Return the (x, y) coordinate for the center point of the cell that contains the specified text.  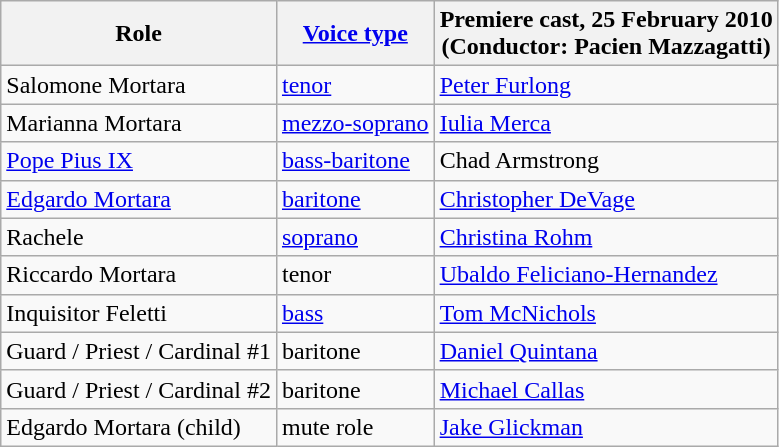
Rachele (139, 237)
mute role (355, 427)
Salomone Mortara (139, 85)
Christina Rohm (606, 237)
soprano (355, 237)
Inquisitor Feletti (139, 313)
Daniel Quintana (606, 351)
Chad Armstrong (606, 161)
Marianna Mortara (139, 123)
Guard / Priest / Cardinal #2 (139, 389)
Michael Callas (606, 389)
Edgardo Mortara (139, 199)
bass-baritone (355, 161)
Voice type (355, 34)
Christopher DeVage (606, 199)
Jake Glickman (606, 427)
Peter Furlong (606, 85)
Premiere cast, 25 February 2010(Conductor: Pacien Mazzagatti) (606, 34)
Riccardo Mortara (139, 275)
Pope Pius IX (139, 161)
Guard / Priest / Cardinal #1 (139, 351)
Role (139, 34)
Tom McNichols (606, 313)
Edgardo Mortara (child) (139, 427)
bass (355, 313)
mezzo-soprano (355, 123)
Ubaldo Feliciano-Hernandez (606, 275)
Iulia Merca (606, 123)
